Capture the cell that displays the provided text and extract its [x, y] central coordinate. 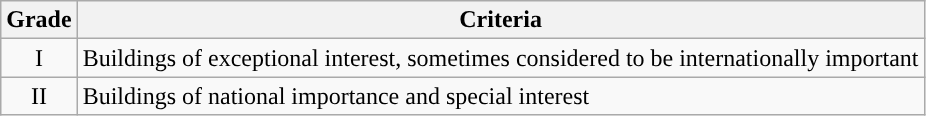
Buildings of exceptional interest, sometimes considered to be internationally important [500, 58]
Grade [39, 20]
Criteria [500, 20]
II [39, 96]
Buildings of national importance and special interest [500, 96]
I [39, 58]
